Scan for the cell matching the given text and deliver its [x, y] coordinate at center. 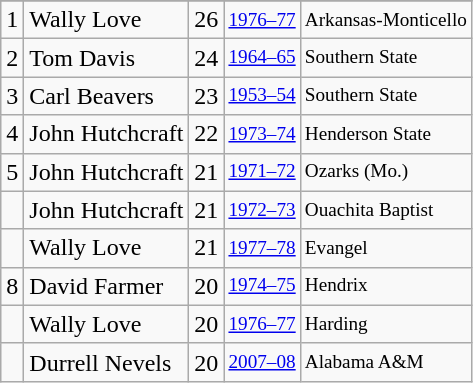
Henderson State [386, 134]
4 [12, 134]
23 [206, 96]
Alabama A&M [386, 362]
2007–08 [262, 362]
Carl Beavers [106, 96]
26 [206, 20]
1974–75 [262, 286]
Hendrix [386, 286]
Harding [386, 324]
24 [206, 58]
1973–74 [262, 134]
Ozarks (Mo.) [386, 172]
22 [206, 134]
1953–54 [262, 96]
5 [12, 172]
Durrell Nevels [106, 362]
2 [12, 58]
Tom Davis [106, 58]
1977–78 [262, 248]
1971–72 [262, 172]
8 [12, 286]
David Farmer [106, 286]
Evangel [386, 248]
Arkansas-Monticello [386, 20]
1964–65 [262, 58]
Ouachita Baptist [386, 210]
1 [12, 20]
1972–73 [262, 210]
3 [12, 96]
